Pinpoint the cell where the given text exists, returning its (x, y) midpoint coordinate. 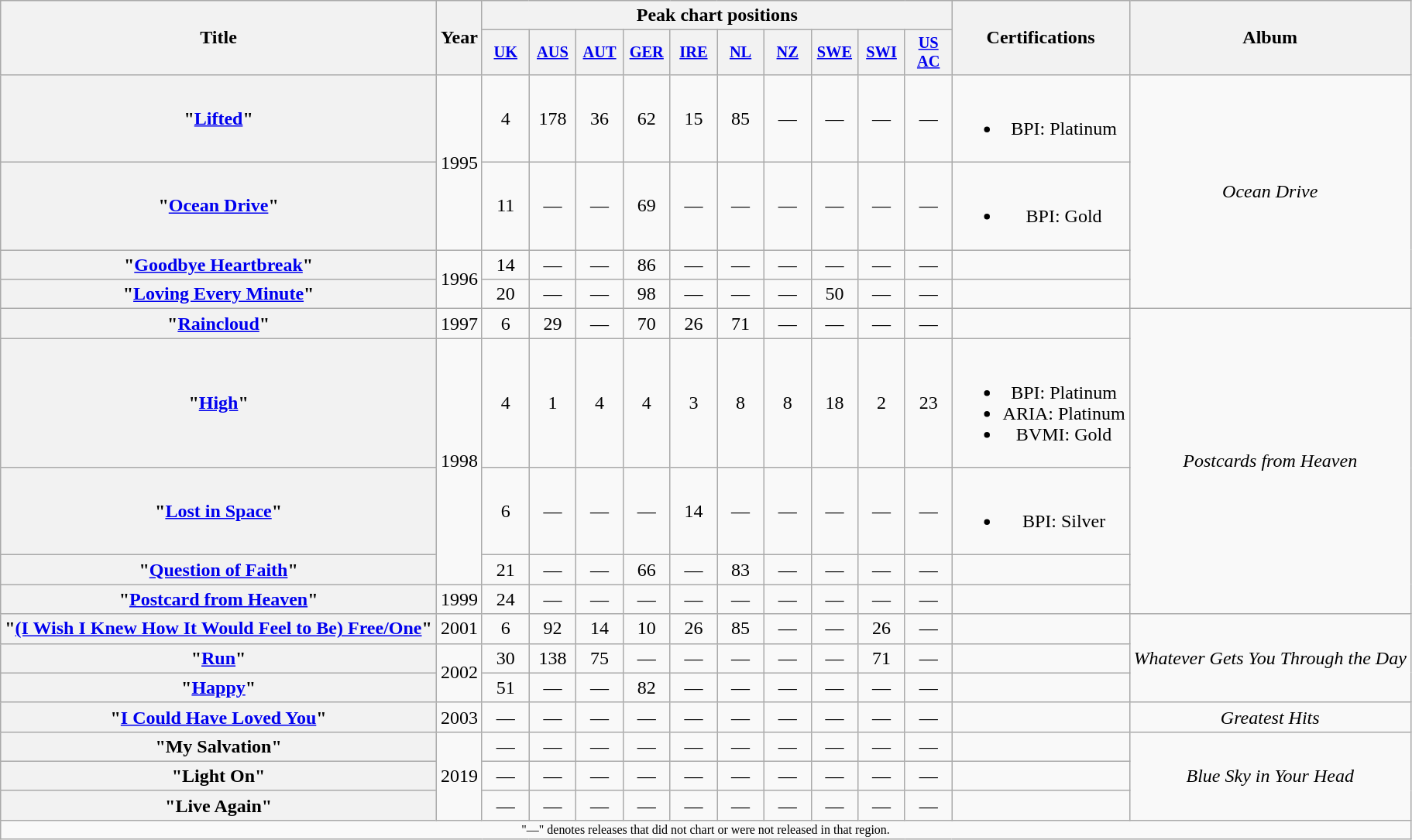
Album (1270, 38)
GER (646, 53)
1998 (459, 461)
66 (646, 570)
21 (505, 570)
24 (505, 599)
1997 (459, 324)
SWI (881, 53)
Greatest Hits (1270, 717)
1995 (459, 162)
82 (646, 687)
"Postcard from Heaven" (218, 599)
BPI: PlatinumARIA: PlatinumBVMI: Gold (1041, 403)
"My Salvation" (218, 746)
"—" denotes releases that did not chart or were not released in that region. (706, 829)
"Happy" (218, 687)
51 (505, 687)
86 (646, 265)
98 (646, 294)
IRE (694, 53)
15 (694, 118)
BPI: Platinum (1041, 118)
29 (553, 324)
178 (553, 118)
Whatever Gets You Through the Day (1270, 658)
"Live Again" (218, 805)
"Run" (218, 658)
1996 (459, 279)
92 (553, 629)
2001 (459, 629)
BPI: Silver (1041, 511)
Peak chart positions (717, 15)
"Lifted" (218, 118)
70 (646, 324)
2 (881, 403)
2003 (459, 717)
3 (694, 403)
AUT (599, 53)
30 (505, 658)
Certifications (1041, 38)
"Loving Every Minute" (218, 294)
USAC (928, 53)
Year (459, 38)
SWE (835, 53)
11 (505, 206)
23 (928, 403)
36 (599, 118)
"Ocean Drive" (218, 206)
2019 (459, 776)
"I Could Have Loved You" (218, 717)
50 (835, 294)
10 (646, 629)
Blue Sky in Your Head (1270, 776)
"Lost in Space" (218, 511)
62 (646, 118)
Postcards from Heaven (1270, 461)
Ocean Drive (1270, 191)
AUS (553, 53)
BPI: Gold (1041, 206)
20 (505, 294)
"(I Wish I Knew How It Would Feel to Be) Free/One" (218, 629)
1999 (459, 599)
18 (835, 403)
"Raincloud" (218, 324)
75 (599, 658)
Title (218, 38)
UK (505, 53)
NL (740, 53)
1 (553, 403)
NZ (787, 53)
83 (740, 570)
"Goodbye Heartbreak" (218, 265)
69 (646, 206)
138 (553, 658)
2002 (459, 673)
"Question of Faith" (218, 570)
"Light On" (218, 776)
"High" (218, 403)
